Capture the cell that displays the provided text and extract its [x, y] central coordinate. 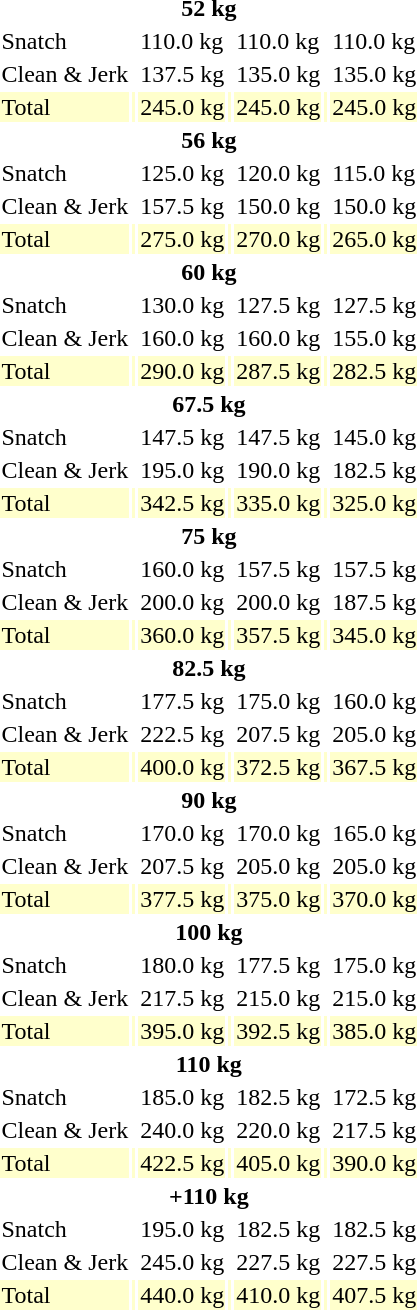
137.5 kg [182, 74]
205.0 kg [278, 866]
422.5 kg [182, 1163]
150.0 kg [278, 206]
125.0 kg [182, 173]
180.0 kg [182, 965]
342.5 kg [182, 503]
357.5 kg [278, 635]
287.5 kg [278, 371]
360.0 kg [182, 635]
220.0 kg [278, 1130]
240.0 kg [182, 1130]
377.5 kg [182, 899]
400.0 kg [182, 767]
335.0 kg [278, 503]
375.0 kg [278, 899]
217.5 kg [182, 998]
395.0 kg [182, 1031]
290.0 kg [182, 371]
392.5 kg [278, 1031]
372.5 kg [278, 767]
227.5 kg [278, 1262]
440.0 kg [182, 1295]
130.0 kg [182, 305]
175.0 kg [278, 701]
127.5 kg [278, 305]
270.0 kg [278, 239]
405.0 kg [278, 1163]
215.0 kg [278, 998]
185.0 kg [182, 1097]
190.0 kg [278, 470]
410.0 kg [278, 1295]
222.5 kg [182, 734]
275.0 kg [182, 239]
135.0 kg [278, 74]
120.0 kg [278, 173]
